For the text-containing cell, return its midpoint in [x, y] coordinate format. 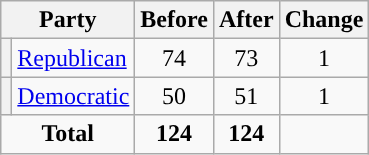
Total [68, 134]
Before [174, 20]
Democratic [74, 96]
51 [246, 96]
74 [174, 58]
73 [246, 58]
Republican [74, 58]
Party [68, 20]
50 [174, 96]
After [246, 20]
Change [324, 20]
